Pinpoint the cell where the given text exists, returning its (x, y) midpoint coordinate. 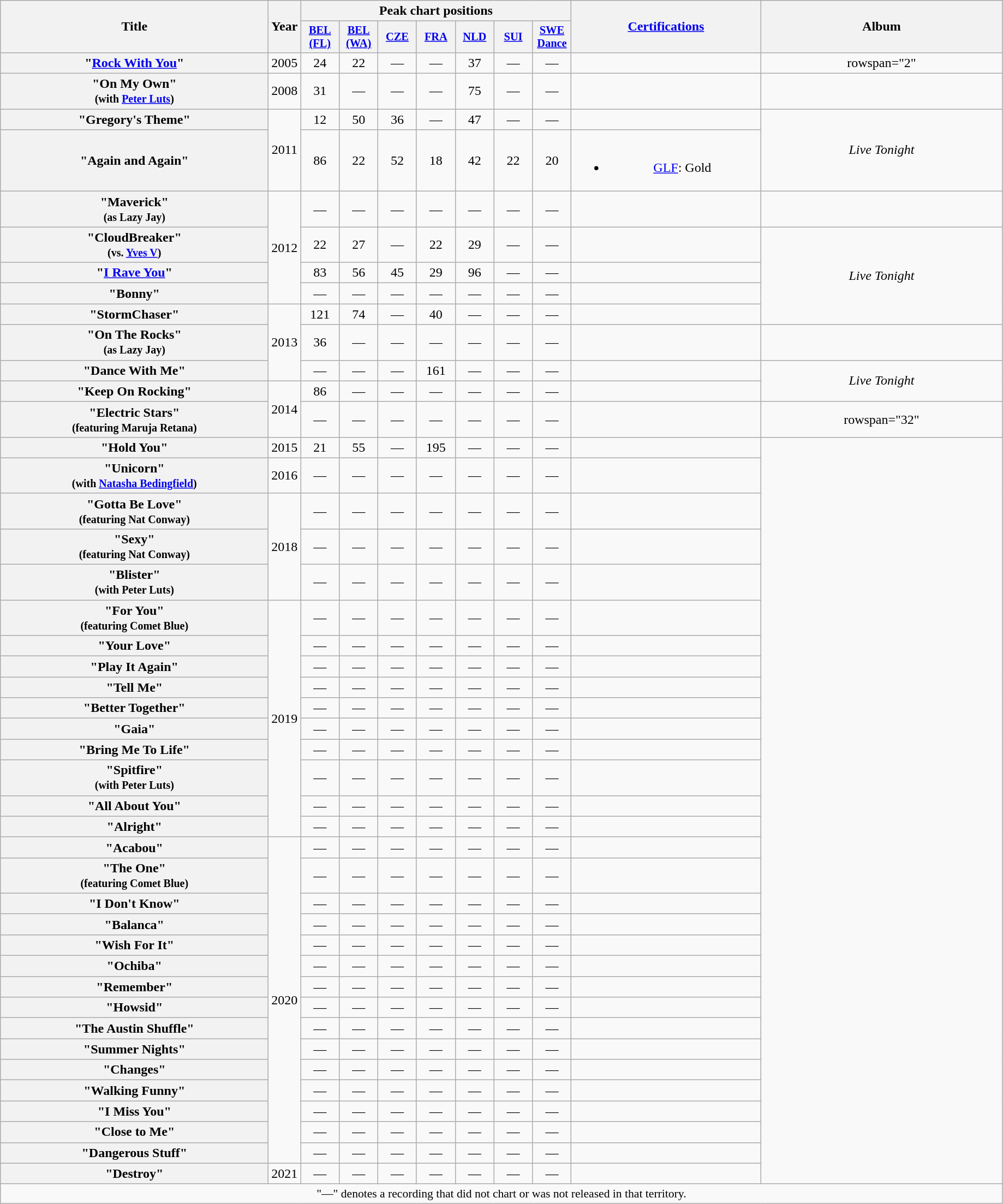
2013 (285, 343)
31 (320, 92)
2012 (285, 248)
2020 (285, 1000)
"Balanca" (134, 924)
"Tell Me" (134, 687)
2021 (285, 1173)
"Dangerous Stuff" (134, 1153)
74 (359, 314)
"Hold You" (134, 447)
"Ochiba" (134, 966)
"Summer Nights" (134, 1049)
rowspan="2" (882, 63)
"All About You" (134, 806)
"Wish For It" (134, 945)
"The One" (featuring Comet Blue) (134, 875)
"Again and Again" (134, 160)
"Howsid" (134, 1008)
SWEDance (552, 37)
2019 (285, 719)
83 (320, 273)
"Walking Funny" (134, 1091)
"Electric Stars" (featuring Maruja Retana) (134, 419)
40 (435, 314)
45 (397, 273)
"I Rave You" (134, 273)
"StormChaser" (134, 314)
"Changes" (134, 1070)
"Acabou" (134, 847)
"Rock With You" (134, 63)
161 (435, 370)
"Unicorn" (with Natasha Bedingfield) (134, 476)
Album (882, 27)
56 (359, 273)
"Close to Me" (134, 1132)
"Better Together" (134, 708)
2011 (285, 151)
"For You" (featuring Comet Blue) (134, 618)
"Alright" (134, 826)
"Spitfire" (with Peter Luts) (134, 778)
37 (475, 63)
2015 (285, 447)
42 (475, 160)
2005 (285, 63)
20 (552, 160)
2014 (285, 409)
50 (359, 119)
"On My Own" (with Peter Luts) (134, 92)
21 (320, 447)
GLF: Gold (666, 160)
"Bring Me To Life" (134, 750)
NLD (475, 37)
"Blister" (with Peter Luts) (134, 583)
"I Miss You" (134, 1111)
"Gaia" (134, 729)
Year (285, 27)
SUI (513, 37)
47 (475, 119)
12 (320, 119)
"I Don't Know" (134, 903)
"—" denotes a recording that did not chart or was not released in that territory. (502, 1194)
"Gregory's Theme" (134, 119)
"Destroy" (134, 1173)
rowspan="32" (882, 419)
CZE (397, 37)
121 (320, 314)
"Keep On Rocking" (134, 391)
BEL(WA) (359, 37)
Title (134, 27)
75 (475, 92)
2018 (285, 547)
195 (435, 447)
BEL(FL) (320, 37)
FRA (435, 37)
"On The Rocks" (as Lazy Jay) (134, 343)
96 (475, 273)
52 (397, 160)
55 (359, 447)
24 (320, 63)
18 (435, 160)
"CloudBreaker" (vs. Yves V) (134, 244)
"Your Love" (134, 646)
2008 (285, 92)
"Play It Again" (134, 667)
"Sexy" (featuring Nat Conway) (134, 547)
Peak chart positions (436, 11)
Certifications (666, 27)
"The Austin Shuffle" (134, 1028)
2016 (285, 476)
27 (359, 244)
"Bonny" (134, 293)
"Remember" (134, 987)
"Maverick" (as Lazy Jay) (134, 209)
"Dance With Me" (134, 370)
"Gotta Be Love" (featuring Nat Conway) (134, 511)
